Determine the (x, y) coordinate at the center of the cell enclosing the given text.  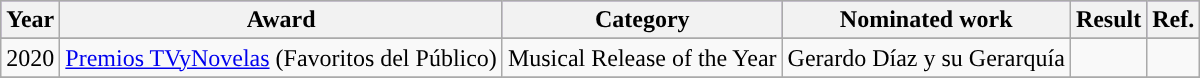
Premios TVyNovelas (Favoritos del Público) (282, 58)
Year (30, 20)
Award (282, 20)
Nominated work (926, 20)
2020 (30, 58)
Result (1108, 20)
Musical Release of the Year (642, 58)
Category (642, 20)
Ref. (1174, 20)
Gerardo Díaz y su Gerarquía (926, 58)
